From the cell containing the given text, extract its center point as [X, Y] coordinate. 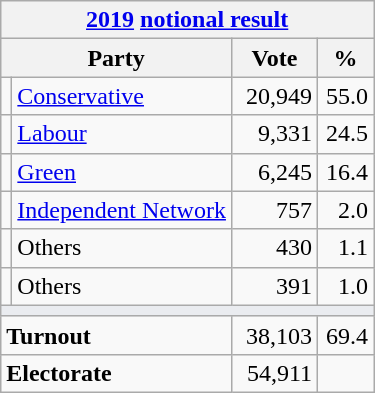
% [346, 58]
2019 notional result [188, 20]
2.0 [346, 210]
391 [274, 286]
6,245 [274, 172]
20,949 [274, 96]
9,331 [274, 134]
Vote [274, 58]
1.1 [346, 248]
1.0 [346, 286]
24.5 [346, 134]
Green [122, 172]
54,911 [274, 373]
Independent Network [122, 210]
Turnout [116, 335]
430 [274, 248]
Electorate [116, 373]
Conservative [122, 96]
69.4 [346, 335]
Labour [122, 134]
757 [274, 210]
Party [116, 58]
38,103 [274, 335]
55.0 [346, 96]
16.4 [346, 172]
